Capture the cell that displays the provided text and extract its (X, Y) central coordinate. 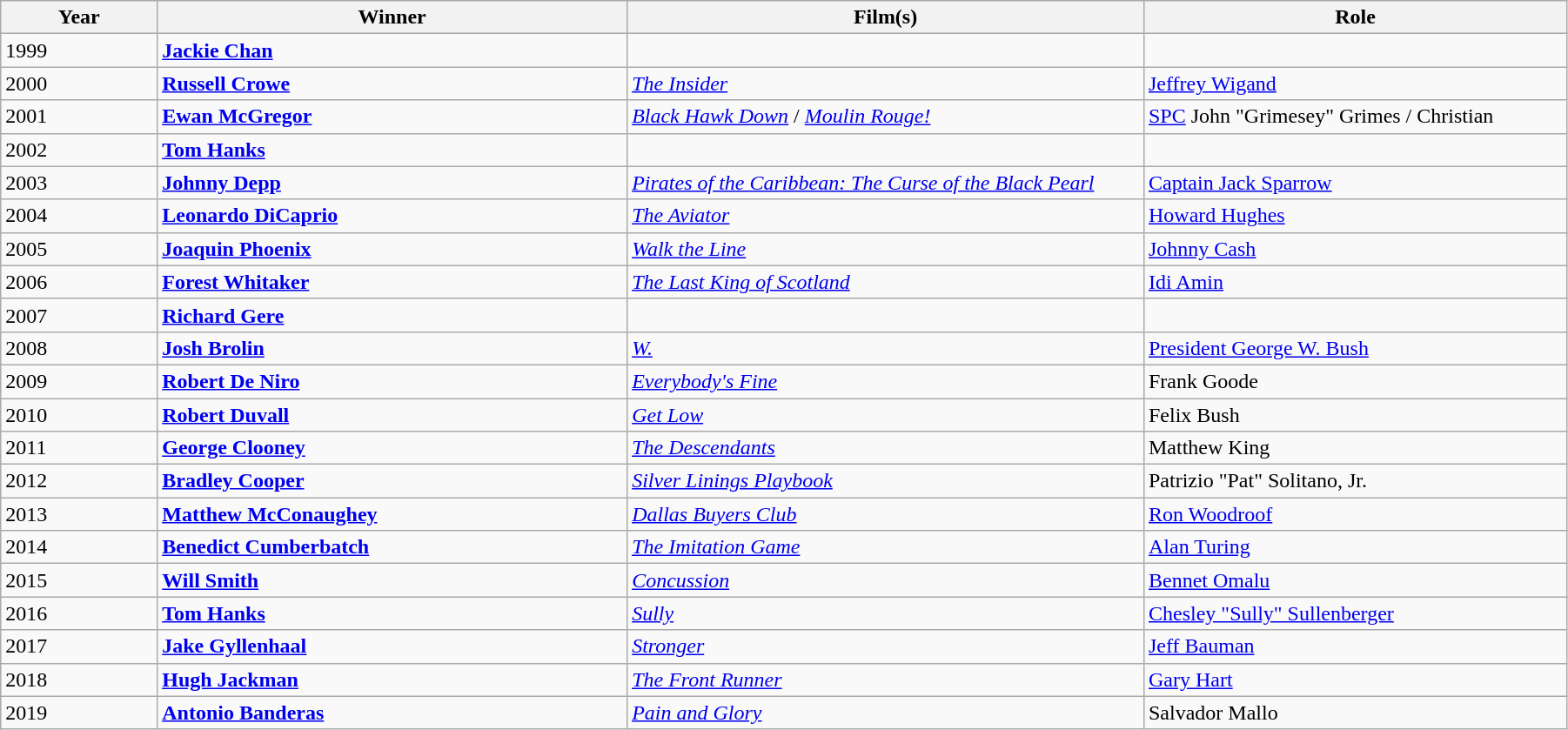
Winner (392, 17)
Year (79, 17)
Matthew McConaughey (392, 514)
2014 (79, 547)
W. (886, 348)
Silver Linings Playbook (886, 481)
Ewan McGregor (392, 117)
The Insider (886, 84)
Bennet Omalu (1355, 580)
2010 (79, 415)
Idi Amin (1355, 282)
2017 (79, 646)
Gary Hart (1355, 680)
Pain and Glory (886, 713)
Pirates of the Caribbean: The Curse of the Black Pearl (886, 183)
Role (1355, 17)
Will Smith (392, 580)
Black Hawk Down / Moulin Rouge! (886, 117)
Chesley "Sully" Sullenberger (1355, 613)
Joaquin Phoenix (392, 249)
Stronger (886, 646)
2016 (79, 613)
Russell Crowe (392, 84)
The Aviator (886, 216)
Johnny Depp (392, 183)
Frank Goode (1355, 381)
Johnny Cash (1355, 249)
Richard Gere (392, 315)
1999 (79, 50)
2015 (79, 580)
Robert Duvall (392, 415)
Forest Whitaker (392, 282)
2018 (79, 680)
2009 (79, 381)
President George W. Bush (1355, 348)
Jeff Bauman (1355, 646)
Get Low (886, 415)
Sully (886, 613)
2000 (79, 84)
Salvador Mallo (1355, 713)
The Imitation Game (886, 547)
Antonio Banderas (392, 713)
2003 (79, 183)
The Last King of Scotland (886, 282)
Ron Woodroof (1355, 514)
Alan Turing (1355, 547)
2011 (79, 448)
George Clooney (392, 448)
Captain Jack Sparrow (1355, 183)
Benedict Cumberbatch (392, 547)
Bradley Cooper (392, 481)
Leonardo DiCaprio (392, 216)
Film(s) (886, 17)
Jeffrey Wigand (1355, 84)
2012 (79, 481)
2005 (79, 249)
2004 (79, 216)
Robert De Niro (392, 381)
SPC John "Grimesey" Grimes / Christian (1355, 117)
Felix Bush (1355, 415)
2006 (79, 282)
2001 (79, 117)
2019 (79, 713)
2002 (79, 150)
Patrizio "Pat" Solitano, Jr. (1355, 481)
The Descendants (886, 448)
The Front Runner (886, 680)
2013 (79, 514)
Josh Brolin (392, 348)
2008 (79, 348)
Dallas Buyers Club (886, 514)
Howard Hughes (1355, 216)
Jackie Chan (392, 50)
Walk the Line (886, 249)
Jake Gyllenhaal (392, 646)
Matthew King (1355, 448)
Everybody's Fine (886, 381)
2007 (79, 315)
Concussion (886, 580)
Hugh Jackman (392, 680)
